Detect which cell encompasses the target text, then output its (X, Y) center coordinate. 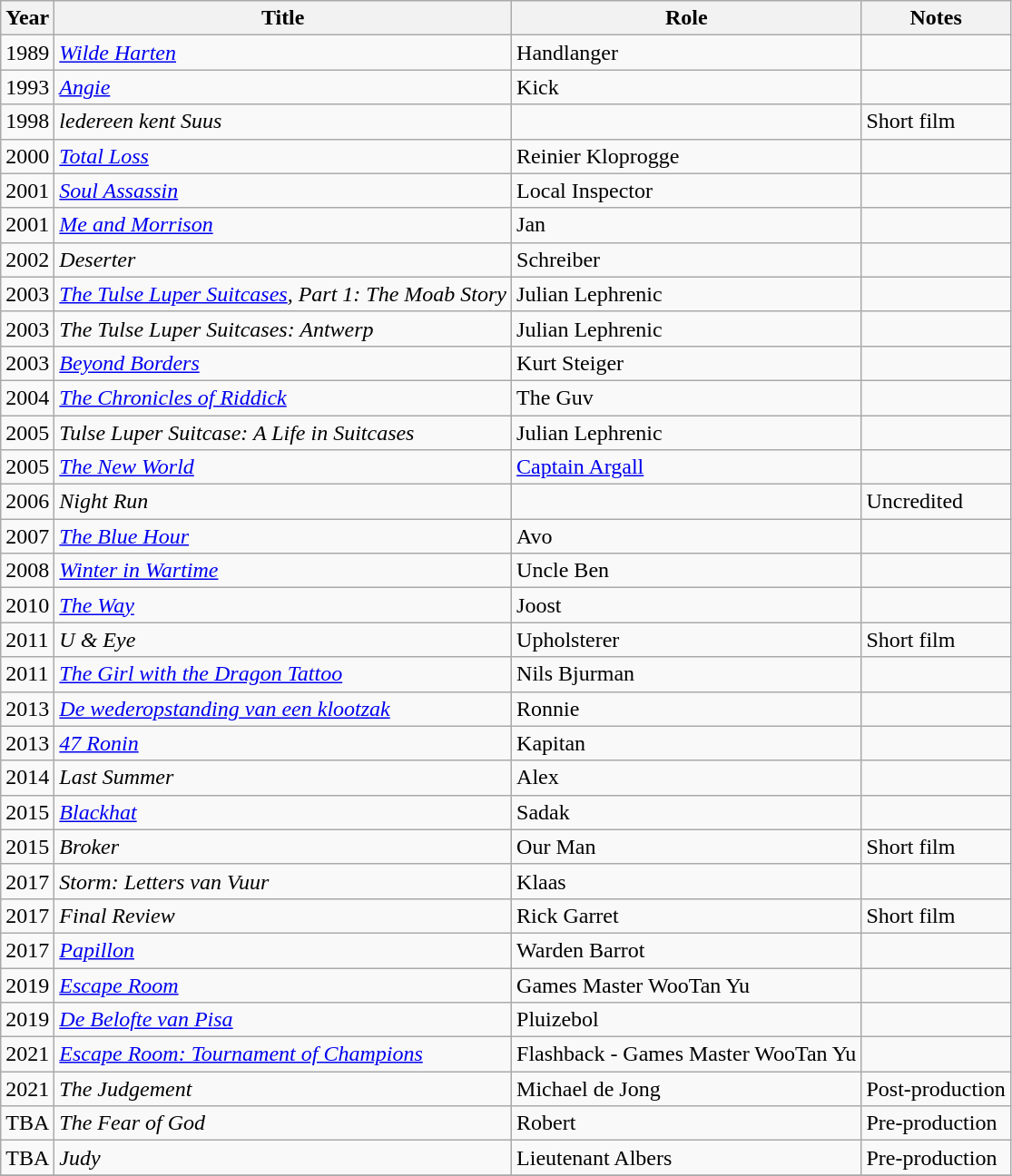
The Chronicles of Riddick (283, 397)
Reinier Kloprogge (686, 156)
Deserter (283, 260)
Title (283, 18)
Michael de Jong (686, 1089)
Alex (686, 778)
Sadak (686, 812)
Avo (686, 536)
Games Master WooTan Yu (686, 985)
Kapitan (686, 743)
The Fear of God (283, 1123)
Handlanger (686, 53)
The New World (283, 467)
Notes (936, 18)
ledereen kent Suus (283, 122)
Captain Argall (686, 467)
The Judgement (283, 1089)
Final Review (283, 916)
Soul Assassin (283, 191)
Pluizebol (686, 1020)
De wederopstanding van een klootzak (283, 709)
Klaas (686, 881)
Role (686, 18)
47 Ronin (283, 743)
The Girl with the Dragon Tattoo (283, 674)
Me and Morrison (283, 225)
Blackhat (283, 812)
Our Man (686, 847)
Local Inspector (686, 191)
2010 (27, 605)
Beyond Borders (283, 363)
Schreiber (686, 260)
Judy (283, 1158)
Angie (283, 87)
2006 (27, 502)
Ronnie (686, 709)
2014 (27, 778)
U & Eye (283, 640)
The Way (283, 605)
Uncredited (936, 502)
2007 (27, 536)
Joost (686, 605)
Kick (686, 87)
Winter in Wartime (283, 571)
Rick Garret (686, 916)
1989 (27, 53)
2002 (27, 260)
Warden Barrot (686, 950)
1998 (27, 122)
De Belofte van Pisa (283, 1020)
Post-production (936, 1089)
The Tulse Luper Suitcases: Antwerp (283, 328)
Nils Bjurman (686, 674)
Escape Room: Tournament of Champions (283, 1054)
Papillon (283, 950)
The Guv (686, 397)
2004 (27, 397)
Broker (283, 847)
Year (27, 18)
The Blue Hour (283, 536)
Last Summer (283, 778)
Lieutenant Albers (686, 1158)
Tulse Luper Suitcase: A Life in Suitcases (283, 433)
Jan (686, 225)
Escape Room (283, 985)
1993 (27, 87)
Upholsterer (686, 640)
Robert (686, 1123)
Total Loss (283, 156)
Storm: Letters van Vuur (283, 881)
2000 (27, 156)
Night Run (283, 502)
Wilde Harten (283, 53)
The Tulse Luper Suitcases, Part 1: The Moab Story (283, 294)
Uncle Ben (686, 571)
Kurt Steiger (686, 363)
2008 (27, 571)
Flashback - Games Master WooTan Yu (686, 1054)
